Locate the cell with the specified text and output its (x, y) center coordinate. 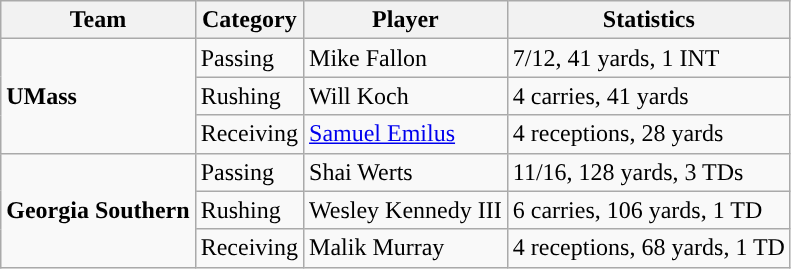
Mike Fallon (406, 58)
Wesley Kennedy III (406, 210)
Will Koch (406, 96)
Player (406, 20)
4 receptions, 28 yards (648, 134)
Malik Murray (406, 248)
4 carries, 41 yards (648, 96)
Team (98, 20)
Statistics (648, 20)
Samuel Emilus (406, 134)
11/16, 128 yards, 3 TDs (648, 172)
UMass (98, 96)
Shai Werts (406, 172)
Category (249, 20)
6 carries, 106 yards, 1 TD (648, 210)
4 receptions, 68 yards, 1 TD (648, 248)
7/12, 41 yards, 1 INT (648, 58)
Georgia Southern (98, 210)
